Capture the cell that displays the provided text and extract its (x, y) central coordinate. 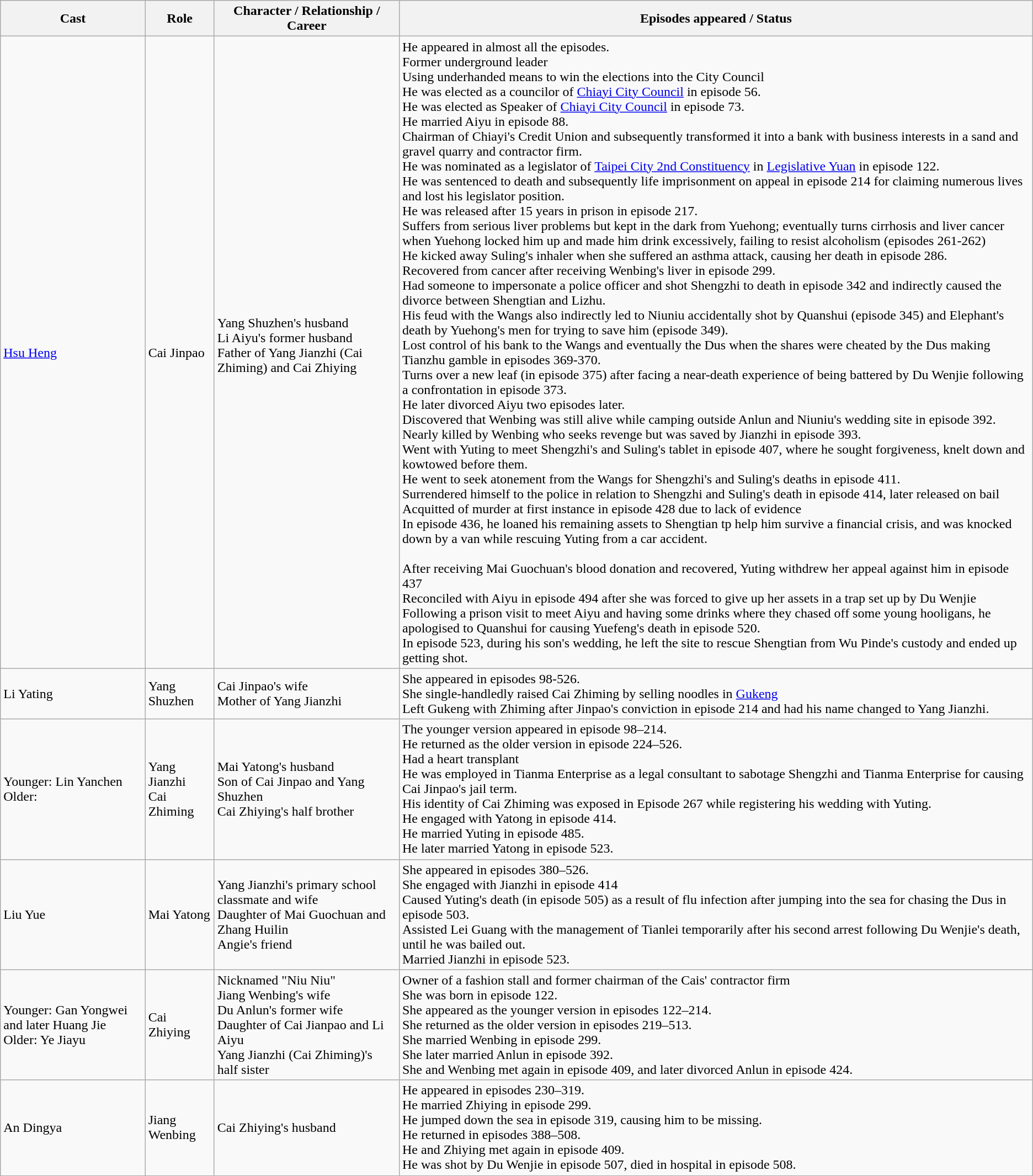
Cai Zhiying's husband (307, 1128)
Liu Yue (73, 914)
Yang Jianzhi Cai Zhiming (180, 789)
Cai Zhiying (180, 1025)
An Dingya (73, 1128)
Younger: Lin Yanchen Older: (73, 789)
Cai Jinpao (180, 352)
Cai Jinpao's wife Mother of Yang Jianzhi (307, 694)
Character / Relationship / Career (307, 19)
Episodes appeared / Status (716, 19)
Mai Yatong (180, 914)
Li Yating (73, 694)
Yang Shuzhen (180, 694)
Cast (73, 19)
Jiang Wenbing (180, 1128)
Nicknamed "Niu Niu" Jiang Wenbing's wife Du Anlun's former wife Daughter of Cai Jianpao and Li Aiyu Yang Jianzhi (Cai Zhiming)'s half sister (307, 1025)
Role (180, 19)
Yang Jianzhi's primary school classmate and wife Daughter of Mai Guochuan and Zhang Huilin Angie's friend (307, 914)
Younger: Gan Yongwei and later Huang Jie Older: Ye Jiayu (73, 1025)
Yang Shuzhen's husband Li Aiyu's former husband Father of Yang Jianzhi (Cai Zhiming) and Cai Zhiying (307, 352)
Hsu Heng (73, 352)
Mai Yatong's husband Son of Cai Jinpao and Yang Shuzhen Cai Zhiying's half brother (307, 789)
